Find where the given text appears and provide that cell's center as (X, Y) coordinate. 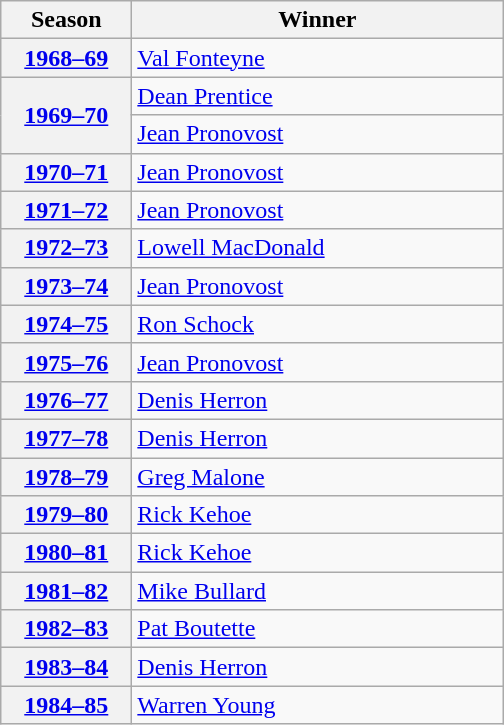
1972–73 (66, 248)
1984–85 (66, 705)
Warren Young (318, 705)
1982–83 (66, 629)
Winner (318, 20)
1971–72 (66, 210)
1980–81 (66, 553)
1969–70 (66, 115)
Val Fonteyne (318, 58)
1979–80 (66, 515)
1968–69 (66, 58)
Pat Boutette (318, 629)
1977–78 (66, 438)
1983–84 (66, 667)
Ron Schock (318, 324)
Mike Bullard (318, 591)
Greg Malone (318, 477)
1974–75 (66, 324)
1978–79 (66, 477)
1981–82 (66, 591)
1970–71 (66, 172)
1976–77 (66, 400)
1975–76 (66, 362)
Season (66, 20)
1973–74 (66, 286)
Lowell MacDonald (318, 248)
Dean Prentice (318, 96)
